Search for the cell housing the specified text and yield its (x, y) center coordinate. 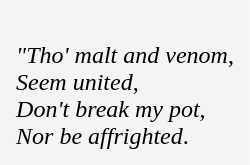
"Tho' malt and venom, Seem united, Don't break my pot, Nor be affrighted. (125, 82)
